Identify which cell holds the provided text, then report its (x, y) central coordinate. 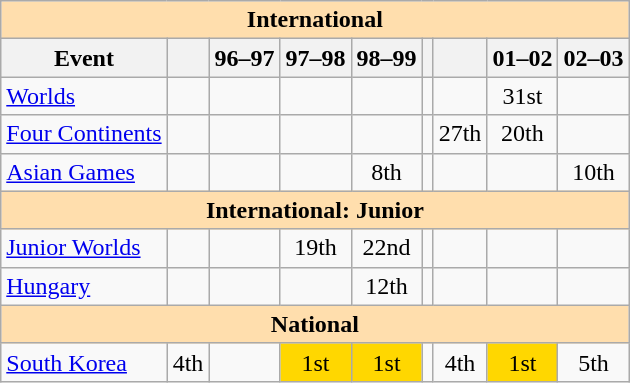
International: Junior (315, 210)
National (315, 324)
31st (522, 96)
98–99 (386, 58)
Junior Worlds (84, 248)
97–98 (316, 58)
Event (84, 58)
Four Continents (84, 134)
International (315, 20)
10th (594, 172)
27th (460, 134)
Asian Games (84, 172)
5th (594, 362)
South Korea (84, 362)
96–97 (244, 58)
Worlds (84, 96)
01–02 (522, 58)
20th (522, 134)
12th (386, 286)
19th (316, 248)
02–03 (594, 58)
8th (386, 172)
22nd (386, 248)
Hungary (84, 286)
